For the text-containing cell, return its midpoint in [X, Y] coordinate format. 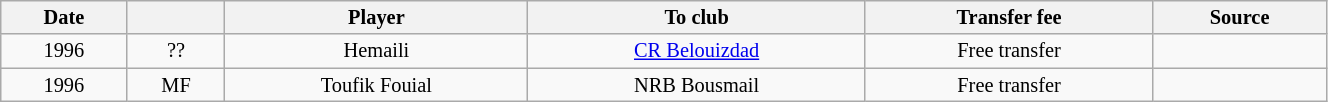
Hemaili [376, 51]
Transfer fee [1008, 17]
?? [176, 51]
Toufik Fouial [376, 85]
NRB Bousmail [697, 85]
Date [64, 17]
Player [376, 17]
CR Belouizdad [697, 51]
To club [697, 17]
Source [1240, 17]
MF [176, 85]
